Return [x, y] of the center of cell containing provided text 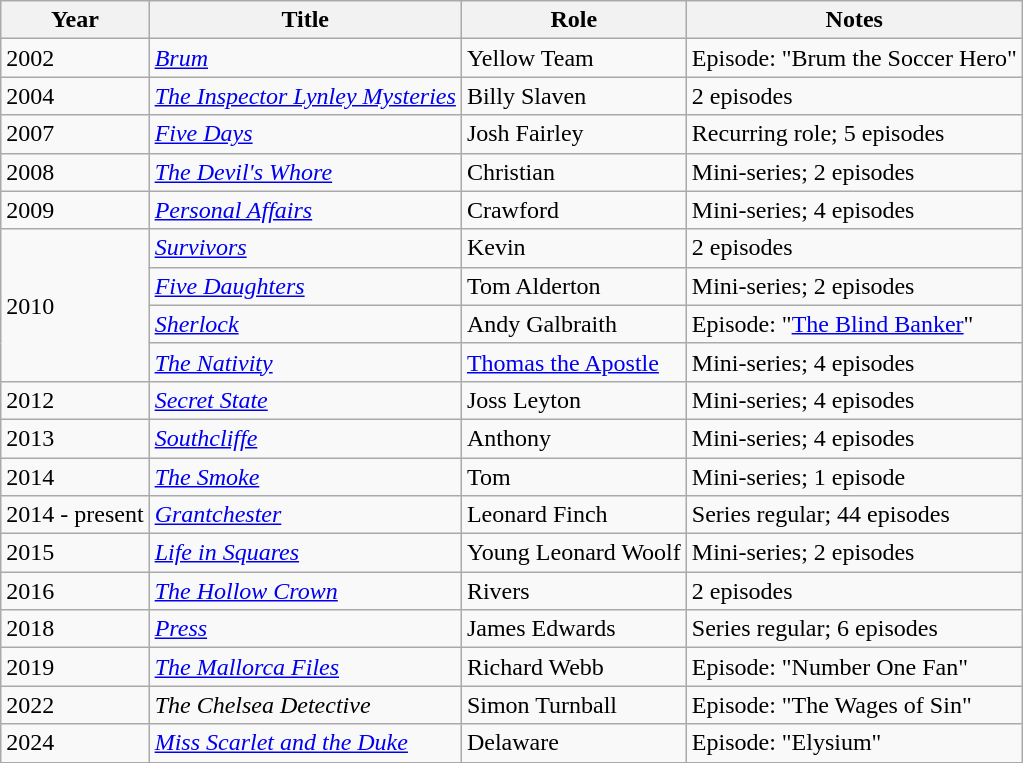
Andy Galbraith [574, 324]
Year [75, 20]
Yellow Team [574, 58]
Notes [854, 20]
The Nativity [305, 362]
2013 [75, 438]
Episode: "The Blind Banker" [854, 324]
2004 [75, 96]
Mini-series; 1 episode [854, 477]
Miss Scarlet and the Duke [305, 743]
Crawford [574, 210]
Life in Squares [305, 553]
Episode: "Brum the Soccer Hero" [854, 58]
Episode: "Elysium" [854, 743]
The Devil's Whore [305, 172]
Series regular; 6 episodes [854, 629]
2002 [75, 58]
Five Daughters [305, 286]
2014 [75, 477]
Young Leonard Woolf [574, 553]
Series regular; 44 episodes [854, 515]
Survivors [305, 248]
Grantchester [305, 515]
Christian [574, 172]
Thomas the Apostle [574, 362]
Tom Alderton [574, 286]
2022 [75, 705]
2016 [75, 591]
The Smoke [305, 477]
2008 [75, 172]
Episode: "Number One Fan" [854, 667]
2009 [75, 210]
Rivers [574, 591]
Personal Affairs [305, 210]
Josh Fairley [574, 134]
2012 [75, 400]
Secret State [305, 400]
Title [305, 20]
2024 [75, 743]
Press [305, 629]
The Chelsea Detective [305, 705]
Joss Leyton [574, 400]
Sherlock [305, 324]
Simon Turnball [574, 705]
Five Days [305, 134]
James Edwards [574, 629]
Recurring role; 5 episodes [854, 134]
The Hollow Crown [305, 591]
2014 - present [75, 515]
Richard Webb [574, 667]
Tom [574, 477]
The Inspector Lynley Mysteries [305, 96]
Delaware [574, 743]
Anthony [574, 438]
2019 [75, 667]
Kevin [574, 248]
2007 [75, 134]
Role [574, 20]
2018 [75, 629]
2010 [75, 305]
Southcliffe [305, 438]
Episode: "The Wages of Sin" [854, 705]
Billy Slaven [574, 96]
The Mallorca Files [305, 667]
Leonard Finch [574, 515]
2015 [75, 553]
Brum [305, 58]
